For the text-containing cell, return its midpoint in [x, y] coordinate format. 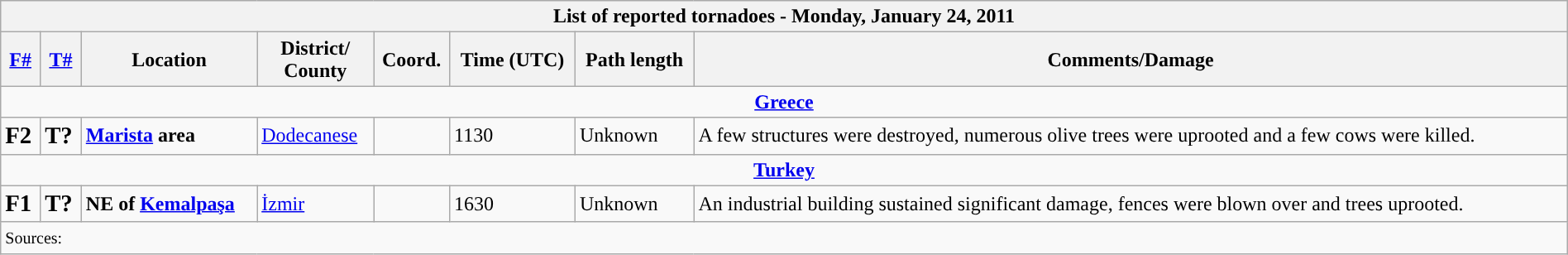
Marista area [169, 136]
1630 [513, 204]
A few structures were destroyed, numerous olive trees were uprooted and a few cows were killed. [1131, 136]
Dodecanese [316, 136]
Comments/Damage [1131, 60]
Location [169, 60]
Coord. [412, 60]
Time (UTC) [513, 60]
An industrial building sustained significant damage, fences were blown over and trees uprooted. [1131, 204]
List of reported tornadoes - Monday, January 24, 2011 [784, 17]
1130 [513, 136]
T# [61, 60]
District/County [316, 60]
İzmir [316, 204]
F1 [21, 204]
F2 [21, 136]
Greece [784, 102]
Turkey [784, 170]
Sources: [784, 238]
Path length [633, 60]
NE of Kemalpaşa [169, 204]
F# [21, 60]
